Search for the cell housing the specified text and yield its (x, y) center coordinate. 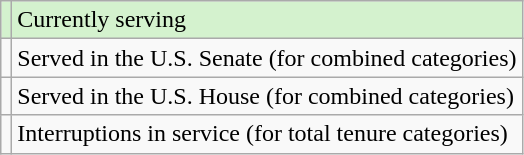
Served in the U.S. Senate (for combined categories) (267, 58)
Currently serving (267, 20)
Interruptions in service (for total tenure categories) (267, 134)
Served in the U.S. House (for combined categories) (267, 96)
